Capture the cell that displays the provided text and extract its (x, y) central coordinate. 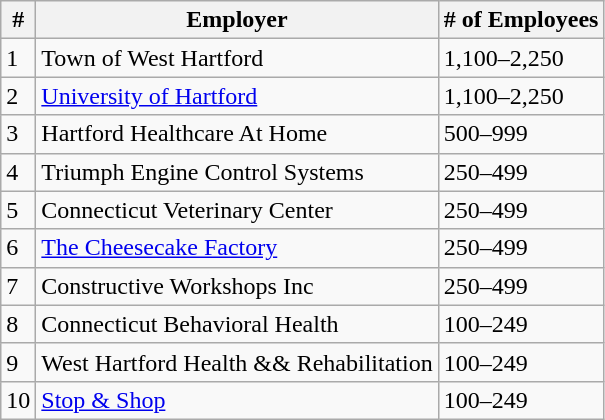
500–999 (521, 134)
Connecticut Veterinary Center (237, 210)
Stop & Shop (237, 400)
5 (18, 210)
3 (18, 134)
10 (18, 400)
# (18, 20)
7 (18, 286)
Connecticut Behavioral Health (237, 324)
1 (18, 58)
# of Employees (521, 20)
Triumph Engine Control Systems (237, 172)
9 (18, 362)
Employer (237, 20)
Constructive Workshops Inc (237, 286)
Hartford Healthcare At Home (237, 134)
6 (18, 248)
4 (18, 172)
Town of West Hartford (237, 58)
The Cheesecake Factory (237, 248)
8 (18, 324)
University of Hartford (237, 96)
2 (18, 96)
West Hartford Health && Rehabilitation (237, 362)
